Determine the [X, Y] coordinate at the center of the cell enclosing the given text.  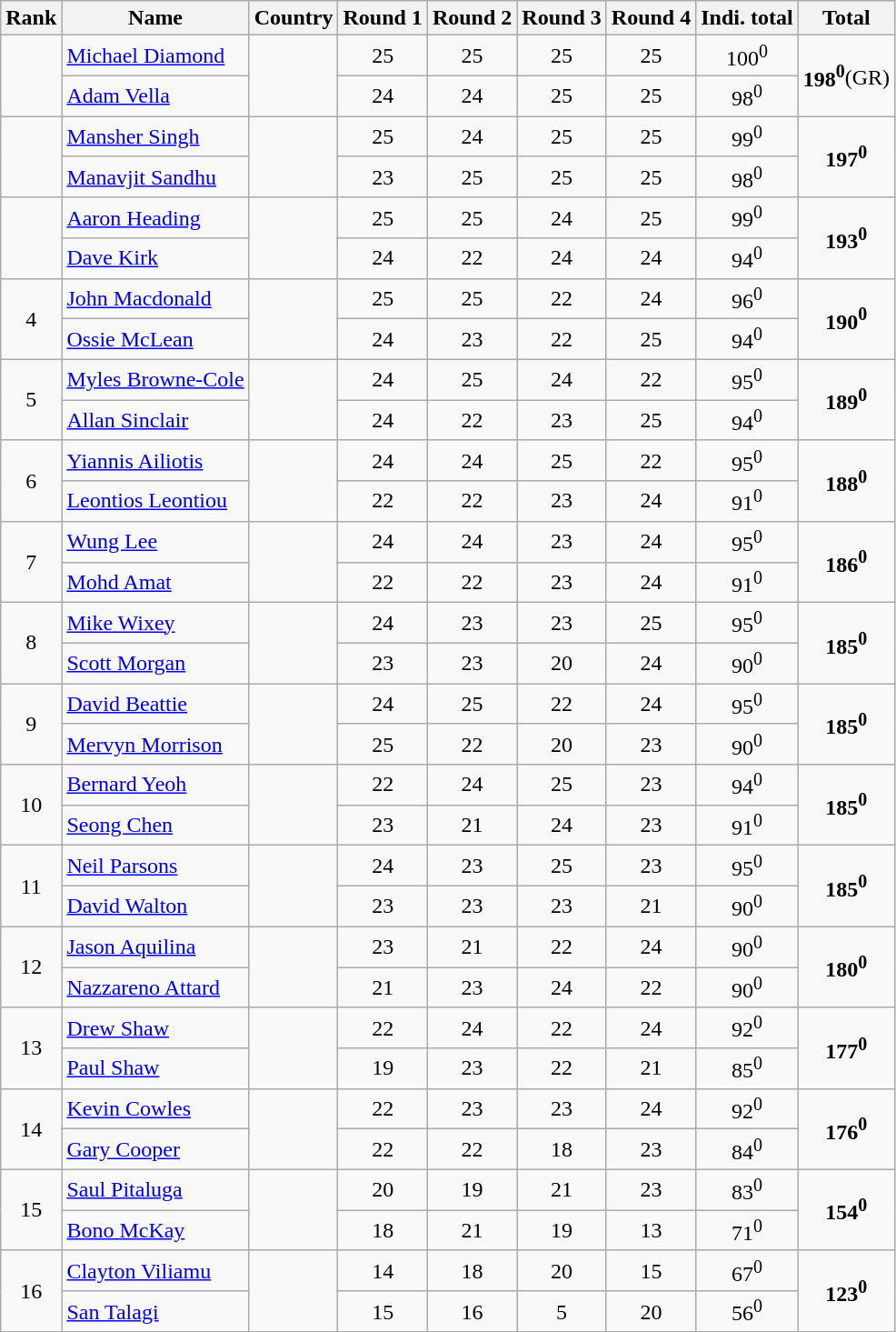
David Beattie [155, 704]
Manavjit Sandhu [155, 176]
Jason Aquilina [155, 947]
Country [294, 18]
1970 [846, 156]
Saul Pitaluga [155, 1189]
David Walton [155, 906]
Round 4 [651, 18]
1230 [846, 1291]
4 [31, 318]
Allan Sinclair [155, 420]
Round 1 [383, 18]
8 [31, 644]
10 [31, 806]
Indi. total [747, 18]
1540 [846, 1209]
7 [31, 562]
Dave Kirk [155, 258]
Neil Parsons [155, 866]
670 [747, 1271]
Myles Browne-Cole [155, 380]
Adam Vella [155, 96]
Scott Morgan [155, 664]
Name [155, 18]
San Talagi [155, 1311]
Nazzareno Attard [155, 987]
Mervyn Morrison [155, 744]
Wung Lee [155, 542]
11 [31, 886]
Ossie McLean [155, 340]
Mansher Singh [155, 136]
Leontios Leontiou [155, 502]
840 [747, 1149]
9 [31, 724]
1900 [846, 318]
1980(GR) [846, 76]
Kevin Cowles [155, 1109]
Rank [31, 18]
960 [747, 298]
850 [747, 1069]
1860 [846, 562]
Yiannis Ailiotis [155, 460]
Gary Cooper [155, 1149]
710 [747, 1231]
6 [31, 480]
1800 [846, 967]
Total [846, 18]
Bernard Yeoh [155, 786]
Round 2 [472, 18]
830 [747, 1189]
1760 [846, 1129]
1890 [846, 400]
Mohd Amat [155, 582]
Mike Wixey [155, 624]
Bono McKay [155, 1231]
Paul Shaw [155, 1069]
1000 [747, 56]
Drew Shaw [155, 1027]
Seong Chen [155, 826]
560 [747, 1311]
1770 [846, 1047]
Michael Diamond [155, 56]
Clayton Viliamu [155, 1271]
12 [31, 967]
Aaron Heading [155, 218]
John Macdonald [155, 298]
1880 [846, 480]
1930 [846, 238]
Round 3 [562, 18]
